Extract the (x, y) coordinate from the center of the cell holding the provided text.  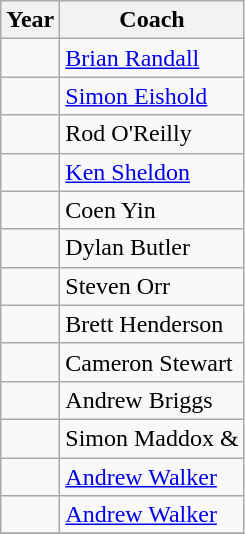
Year (30, 20)
Ken Sheldon (152, 172)
Steven Orr (152, 286)
Dylan Butler (152, 248)
Andrew Briggs (152, 400)
Simon Eishold (152, 96)
Brett Henderson (152, 324)
Rod O'Reilly (152, 134)
Simon Maddox & (152, 438)
Coach (152, 20)
Coen Yin (152, 210)
Brian Randall (152, 58)
Cameron Stewart (152, 362)
